Extract the (x, y) coordinate from the center of the cell holding the provided text.  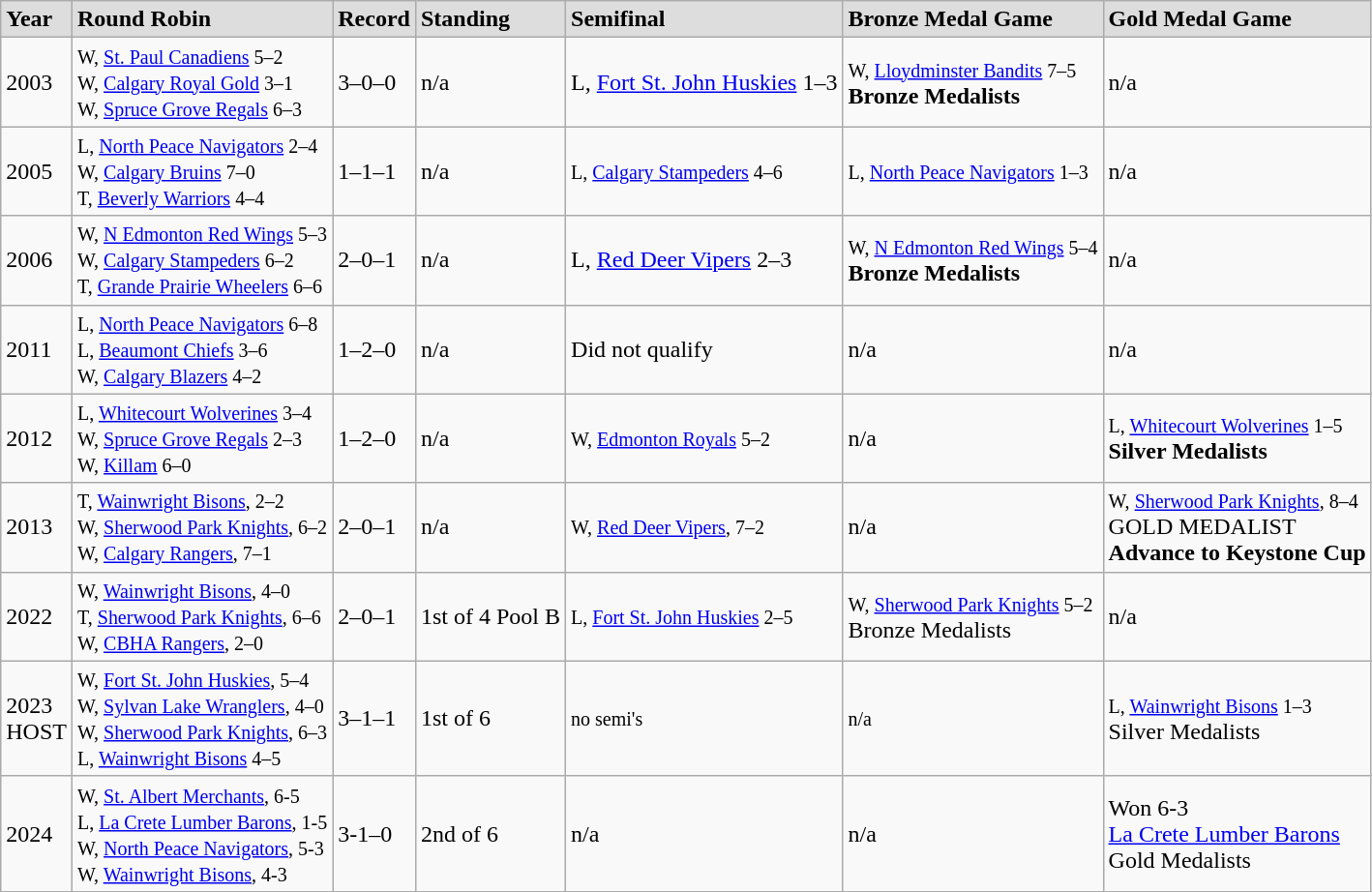
L, Calgary Stampeders 4–6 (704, 171)
W, N Edmonton Red Wings 5–3W, Calgary Stampeders 6–2T, Grande Prairie Wheelers 6–6 (201, 260)
W, Sherwood Park Knights, 8–4GOLD MEDALISTAdvance to Keystone Cup (1237, 527)
Did not qualify (704, 349)
Standing (490, 19)
2005 (37, 171)
3-1–0 (374, 834)
2003 (37, 82)
2023HOST (37, 718)
Bronze Medal Game (973, 19)
2011 (37, 349)
W, Wainwright Bisons, 4–0 T, Sherwood Park Knights, 6–6 W, CBHA Rangers, 2–0 (201, 616)
W, Edmonton Royals 5–2 (704, 438)
W, Sherwood Park Knights 5–2 Bronze Medalists (973, 616)
L, North Peace Navigators 2–4 W, Calgary Bruins 7–0T, Beverly Warriors 4–4 (201, 171)
W, Red Deer Vipers, 7–2 (704, 527)
L, Red Deer Vipers 2–3 (704, 260)
W, Lloydminster Bandits 7–5 Bronze Medalists (973, 82)
1st of 6 (490, 718)
2013 (37, 527)
L, North Peace Navigators 1–3 (973, 171)
Gold Medal Game (1237, 19)
Won 6-3La Crete Lumber BaronsGold Medalists (1237, 834)
3–0–0 (374, 82)
Round Robin (201, 19)
W, Fort St. John Huskies, 5–4 W, Sylvan Lake Wranglers, 4–0 W, Sherwood Park Knights, 6–3L, Wainwright Bisons 4–5 (201, 718)
W, N Edmonton Red Wings 5–4 Bronze Medalists (973, 260)
Record (374, 19)
L, Fort St. John Huskies 1–3 (704, 82)
L, Fort St. John Huskies 2–5 (704, 616)
2nd of 6 (490, 834)
3–1–1 (374, 718)
2012 (37, 438)
1–1–1 (374, 171)
W, St. Albert Merchants, 6-5L, La Crete Lumber Barons, 1-5W, North Peace Navigators, 5-3W, Wainwright Bisons, 4-3 (201, 834)
L, Wainwright Bisons 1–3 Silver Medalists (1237, 718)
L, Whitecourt Wolverines 1–5Silver Medalists (1237, 438)
T, Wainwright Bisons, 2–2 W, Sherwood Park Knights, 6–2 W, Calgary Rangers, 7–1 (201, 527)
2022 (37, 616)
L, North Peace Navigators 6–8L, Beaumont Chiefs 3–6W, Calgary Blazers 4–2 (201, 349)
1st of 4 Pool B (490, 616)
L, Whitecourt Wolverines 3–4W, Spruce Grove Regals 2–3W, Killam 6–0 (201, 438)
2006 (37, 260)
Semifinal (704, 19)
Year (37, 19)
2024 (37, 834)
W, St. Paul Canadiens 5–2 W, Calgary Royal Gold 3–1W, Spruce Grove Regals 6–3 (201, 82)
no semi's (704, 718)
